Return [x, y] of the center of cell containing provided text 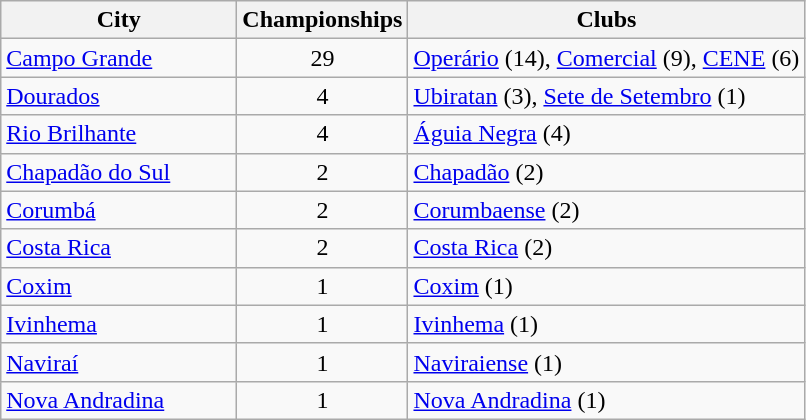
Campo Grande [119, 58]
Costa Rica [119, 248]
Naviraí [119, 362]
Nova Andradina [119, 400]
Ivinhema (1) [606, 324]
Coxim (1) [606, 286]
Chapadão (2) [606, 172]
Corumbaense (2) [606, 210]
Ubiratan (3), Sete de Setembro (1) [606, 96]
Championships [322, 20]
Dourados [119, 96]
Rio Brilhante [119, 134]
Naviraiense (1) [606, 362]
Coxim [119, 286]
Clubs [606, 20]
Corumbá [119, 210]
29 [322, 58]
Costa Rica (2) [606, 248]
City [119, 20]
Águia Negra (4) [606, 134]
Nova Andradina (1) [606, 400]
Chapadão do Sul [119, 172]
Ivinhema [119, 324]
Operário (14), Comercial (9), CENE (6) [606, 58]
